Detect which cell encompasses the target text, then output its [x, y] center coordinate. 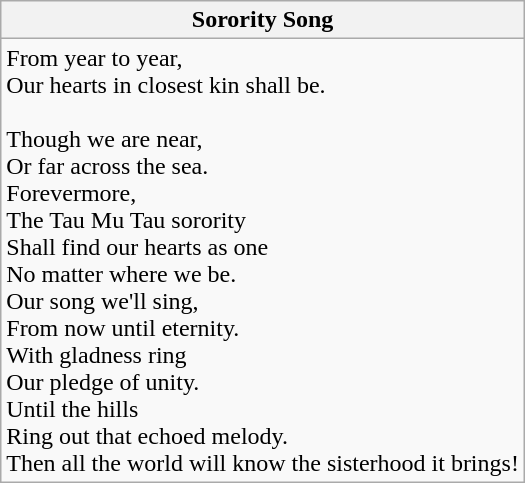
Sorority Song [263, 20]
